For the text-containing cell, return its midpoint in (X, Y) coordinate format. 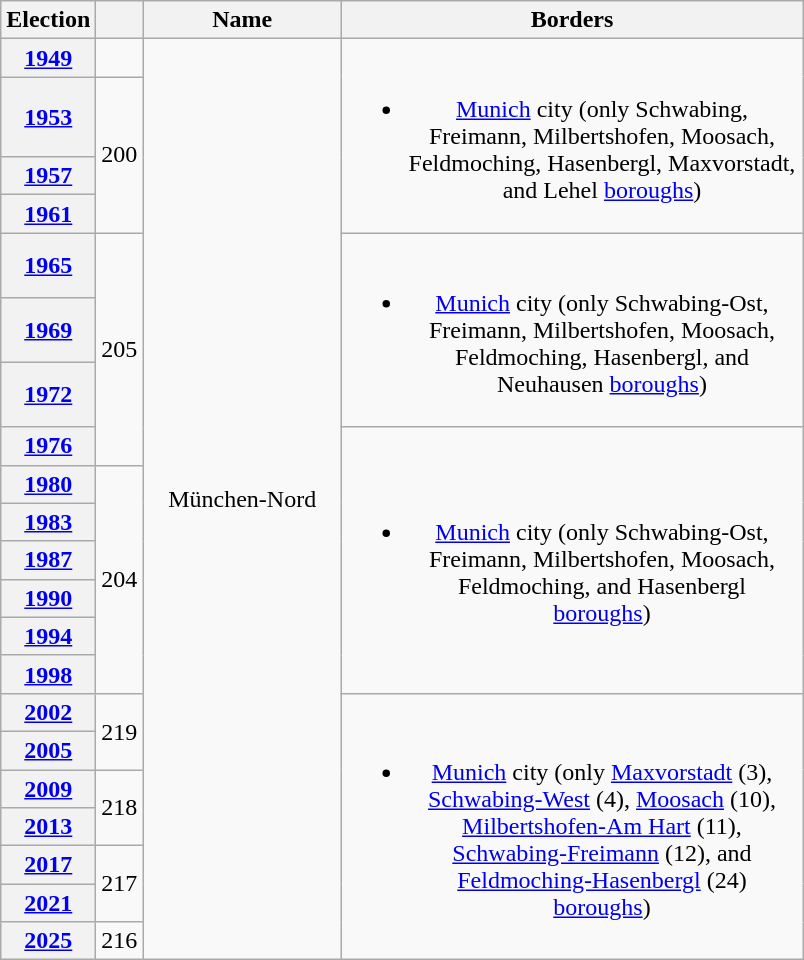
München-Nord (242, 500)
2005 (48, 750)
Munich city (only Schwabing-Ost, Freimann, Milbertshofen, Moosach, Feldmoching, Hasenbergl, and Neuhausen boroughs) (572, 330)
1980 (48, 484)
Munich city (only Schwabing-Ost, Freimann, Milbertshofen, Moosach, Feldmoching, and Hasenbergl boroughs) (572, 560)
Borders (572, 20)
1957 (48, 176)
1998 (48, 674)
1990 (48, 598)
2021 (48, 903)
Munich city (only Schwabing, Freimann, Milbertshofen, Moosach, Feldmoching, Hasenbergl, Maxvorstadt, and Lehel boroughs) (572, 136)
2009 (48, 789)
Election (48, 20)
1949 (48, 58)
216 (120, 941)
1972 (48, 394)
218 (120, 808)
1976 (48, 446)
219 (120, 731)
1994 (48, 636)
217 (120, 884)
200 (120, 155)
2002 (48, 712)
1953 (48, 117)
2013 (48, 827)
205 (120, 349)
1987 (48, 560)
1961 (48, 214)
204 (120, 579)
2025 (48, 941)
1969 (48, 330)
Name (242, 20)
1965 (48, 266)
2017 (48, 865)
1983 (48, 522)
